Output the (X, Y) coordinate of the center of the cell containing the given text.  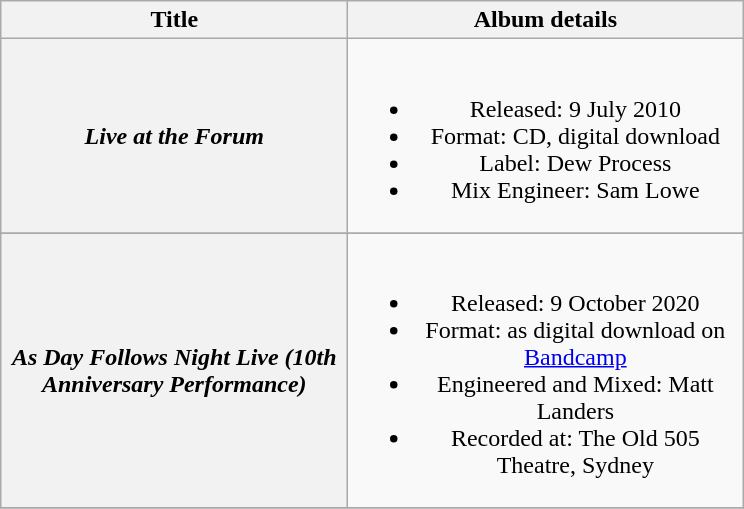
Released: 9 July 2010Format: CD, digital downloadLabel: Dew ProcessMix Engineer: Sam Lowe (546, 136)
Album details (546, 20)
Title (174, 20)
Live at the Forum (174, 136)
As Day Follows Night Live (10th Anniversary Performance) (174, 370)
Released: 9 October 2020Format: as digital download on BandcampEngineered and Mixed: Matt LandersRecorded at: The Old 505 Theatre, Sydney (546, 370)
